Find where the given text appears and provide that cell's center as (x, y) coordinate. 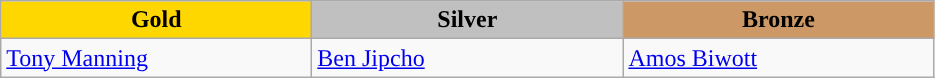
Ben Jipcho (468, 58)
Bronze (778, 20)
Amos Biwott (778, 58)
Tony Manning (156, 58)
Silver (468, 20)
Gold (156, 20)
